From the cell containing the given text, extract its center point as [x, y] coordinate. 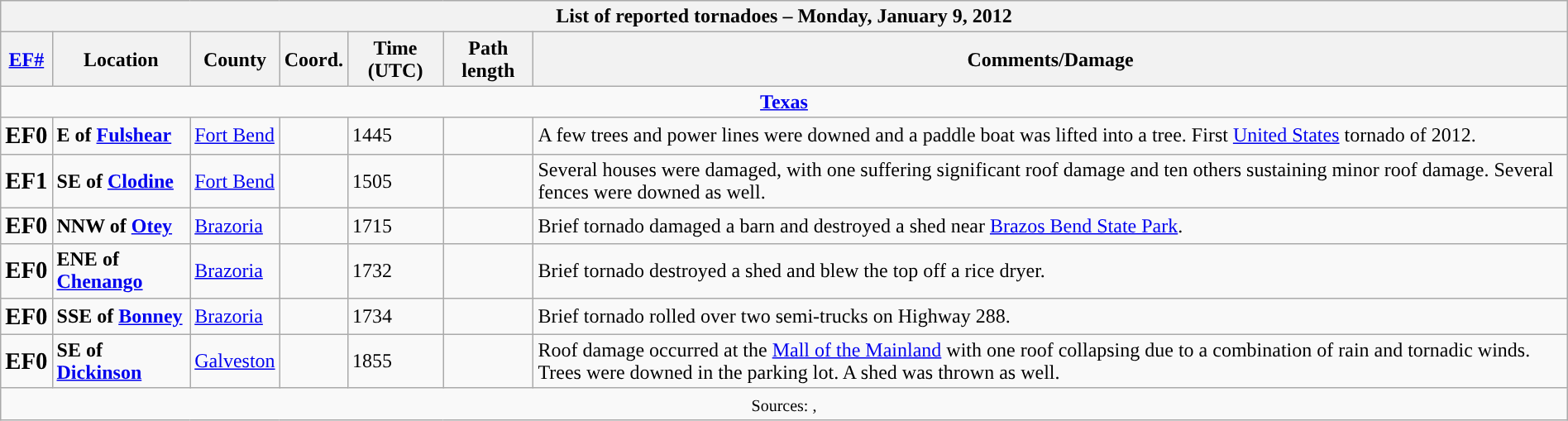
SE of Dickinson [121, 361]
Comments/Damage [1050, 60]
County [235, 60]
SSE of Bonney [121, 316]
Galveston [235, 361]
EF1 [26, 180]
Texas [784, 102]
Brief tornado damaged a barn and destroyed a shed near Brazos Bend State Park. [1050, 226]
Time (UTC) [395, 60]
1445 [395, 136]
Coord. [313, 60]
Sources: , [784, 404]
EF# [26, 60]
Path length [488, 60]
1732 [395, 271]
List of reported tornadoes – Monday, January 9, 2012 [784, 17]
1505 [395, 180]
1734 [395, 316]
1715 [395, 226]
SE of Clodine [121, 180]
Location [121, 60]
ENE of Chenango [121, 271]
E of Fulshear [121, 136]
1855 [395, 361]
Brief tornado destroyed a shed and blew the top off a rice dryer. [1050, 271]
Brief tornado rolled over two semi-trucks on Highway 288. [1050, 316]
NNW of Otey [121, 226]
A few trees and power lines were downed and a paddle boat was lifted into a tree. First United States tornado of 2012. [1050, 136]
